Search for the cell housing the specified text and yield its (X, Y) center coordinate. 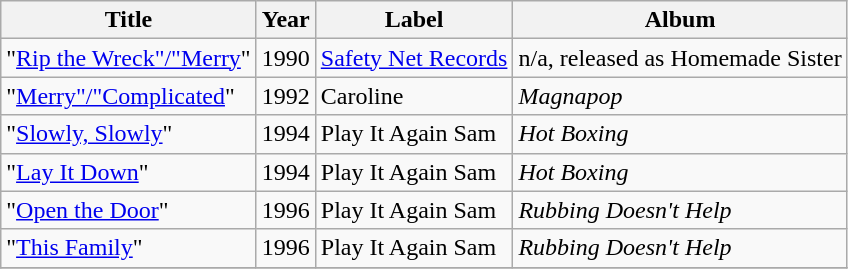
"Slowly, Slowly" (128, 134)
Caroline (414, 96)
"Rip the Wreck"/"Merry" (128, 58)
1990 (286, 58)
Safety Net Records (414, 58)
Album (680, 20)
"Open the Door" (128, 210)
1992 (286, 96)
"This Family" (128, 248)
"Lay It Down" (128, 172)
Year (286, 20)
Label (414, 20)
Magnapop (680, 96)
Title (128, 20)
"Merry"/"Complicated" (128, 96)
n/a, released as Homemade Sister (680, 58)
